Pinpoint the cell where the given text exists, returning its [X, Y] midpoint coordinate. 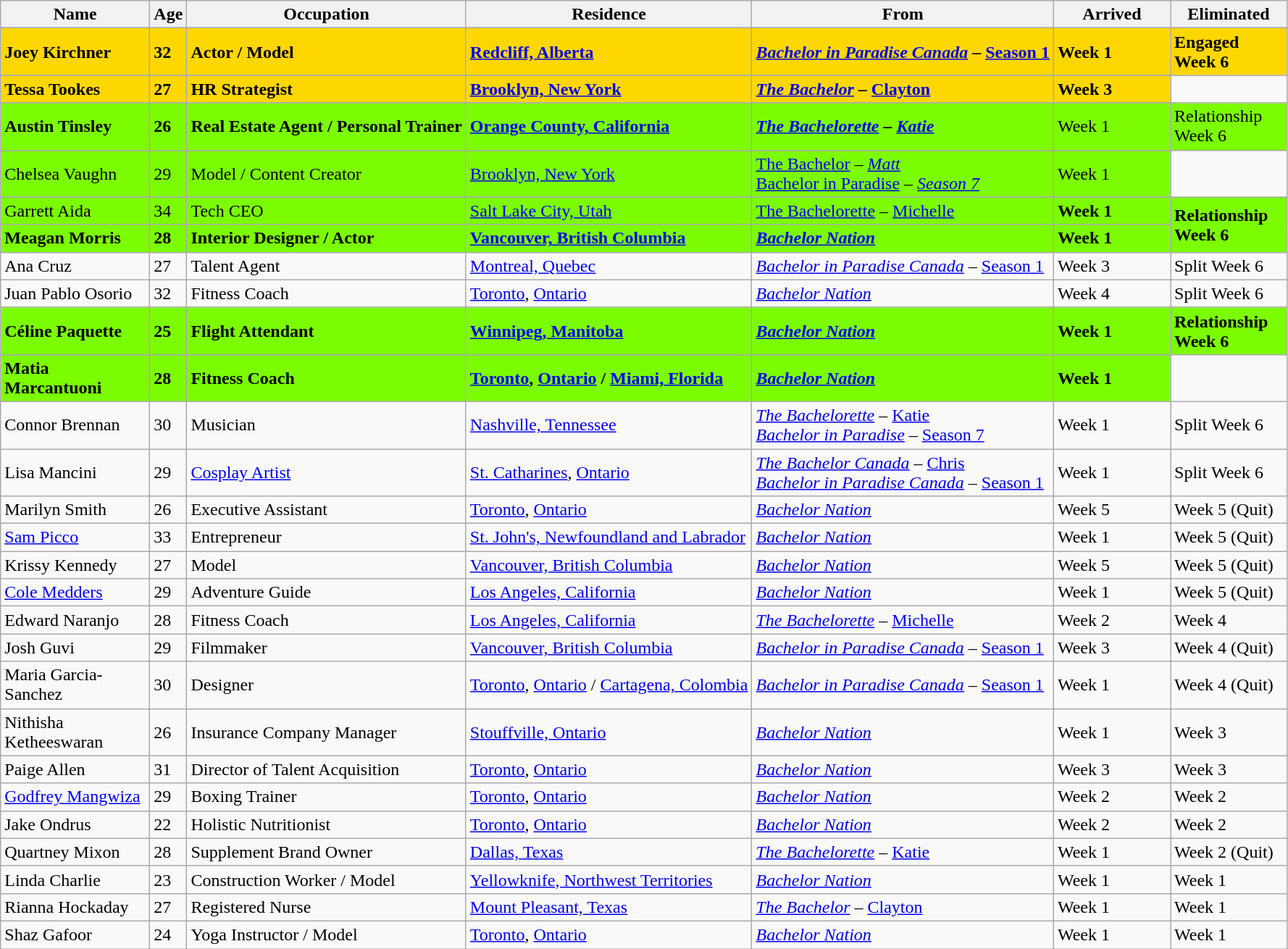
Age [168, 14]
Eliminated [1229, 14]
Residence [609, 14]
HR Strategist [326, 89]
Salt Lake City, Utah [609, 211]
Marilyn Smith [75, 510]
Toronto, Ontario / Cartagena, Colombia [609, 685]
St. John's, Newfoundland and Labrador [609, 538]
Sam Picco [75, 538]
Chelsea Vaughn [75, 174]
Austin Tinsley [75, 126]
Josh Guvi [75, 648]
Boxing Trainer [326, 797]
Insurance Company Manager [326, 732]
Matia Marcantuoni [75, 378]
Redcliff, Alberta [609, 52]
Yellowknife, Northwest Territories [609, 879]
Paige Allen [75, 769]
Mount Pleasant, Texas [609, 907]
Joey Kirchner [75, 52]
22 [168, 824]
Name [75, 14]
Construction Worker / Model [326, 879]
Quartney Mixon [75, 852]
Designer [326, 685]
From [903, 14]
Director of Talent Acquisition [326, 769]
Filmmaker [326, 648]
Cosplay Artist [326, 472]
Tech CEO [326, 211]
Occupation [326, 14]
Godfrey Mangwiza [75, 797]
Nashville, Tennessee [609, 425]
Ana Cruz [75, 266]
Winnipeg, Manitoba [609, 330]
Flight Attendant [326, 330]
Cole Medders [75, 593]
Week 2 (Quit) [1229, 852]
Actor / Model [326, 52]
Edward Naranjo [75, 620]
Connor Brennan [75, 425]
Musician [326, 425]
23 [168, 879]
25 [168, 330]
Dallas, Texas [609, 852]
St. Catharines, Ontario [609, 472]
Interior Designer / Actor [326, 238]
The Bachelor – MattBachelor in Paradise – Season 7 [903, 174]
Orange County, California [609, 126]
The Bachelor Canada – ChrisBachelor in Paradise Canada – Season 1 [903, 472]
Jake Ondrus [75, 824]
Stouffville, Ontario [609, 732]
Engaged Week 6 [1229, 52]
Entrepreneur [326, 538]
Supplement Brand Owner [326, 852]
31 [168, 769]
Yoga Instructor / Model [326, 935]
Céline Paquette [75, 330]
34 [168, 211]
33 [168, 538]
Garrett Aida [75, 211]
Shaz Gafoor [75, 935]
24 [168, 935]
Montreal, Quebec [609, 266]
Maria Garcia-Sanchez [75, 685]
The Bachelorette – KatieBachelor in Paradise – Season 7 [903, 425]
Holistic Nutritionist [326, 824]
Talent Agent [326, 266]
Arrived [1111, 14]
Linda Charlie [75, 879]
Model / Content Creator [326, 174]
Executive Assistant [326, 510]
Model [326, 565]
Tessa Tookes [75, 89]
Nithisha Ketheeswaran [75, 732]
Meagan Morris [75, 238]
Rianna Hockaday [75, 907]
Registered Nurse [326, 907]
Krissy Kennedy [75, 565]
Juan Pablo Osorio [75, 293]
Lisa Mancini [75, 472]
Real Estate Agent / Personal Trainer [326, 126]
Adventure Guide [326, 593]
Toronto, Ontario / Miami, Florida [609, 378]
